Detect which cell encompasses the target text, then output its (X, Y) center coordinate. 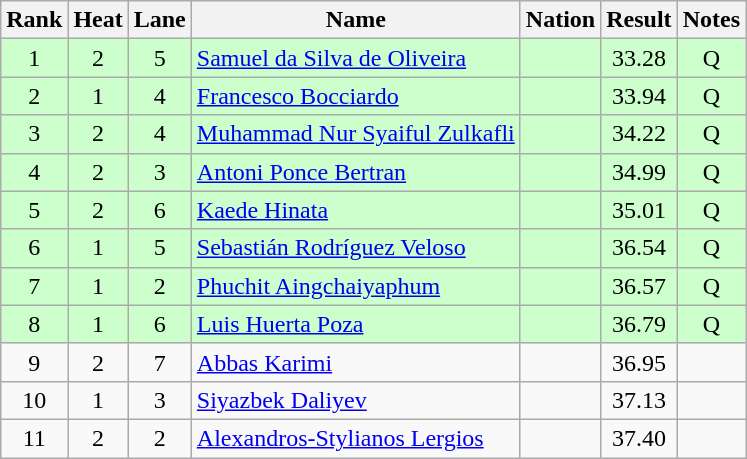
34.99 (639, 172)
Luis Huerta Poza (356, 324)
Notes (711, 20)
Kaede Hinata (356, 210)
33.94 (639, 96)
Muhammad Nur Syaiful Zulkafli (356, 134)
Alexandros-Stylianos Lergios (356, 438)
Rank (34, 20)
Result (639, 20)
9 (34, 362)
Phuchit Aingchaiyaphum (356, 286)
Name (356, 20)
36.54 (639, 248)
Heat (98, 20)
35.01 (639, 210)
Lane (160, 20)
8 (34, 324)
Antoni Ponce Bertran (356, 172)
Nation (560, 20)
10 (34, 400)
Samuel da Silva de Oliveira (356, 58)
Siyazbek Daliyev (356, 400)
Francesco Bocciardo (356, 96)
33.28 (639, 58)
34.22 (639, 134)
11 (34, 438)
36.57 (639, 286)
37.40 (639, 438)
Sebastián Rodríguez Veloso (356, 248)
36.79 (639, 324)
36.95 (639, 362)
Abbas Karimi (356, 362)
37.13 (639, 400)
